Capture the cell that displays the provided text and extract its [X, Y] central coordinate. 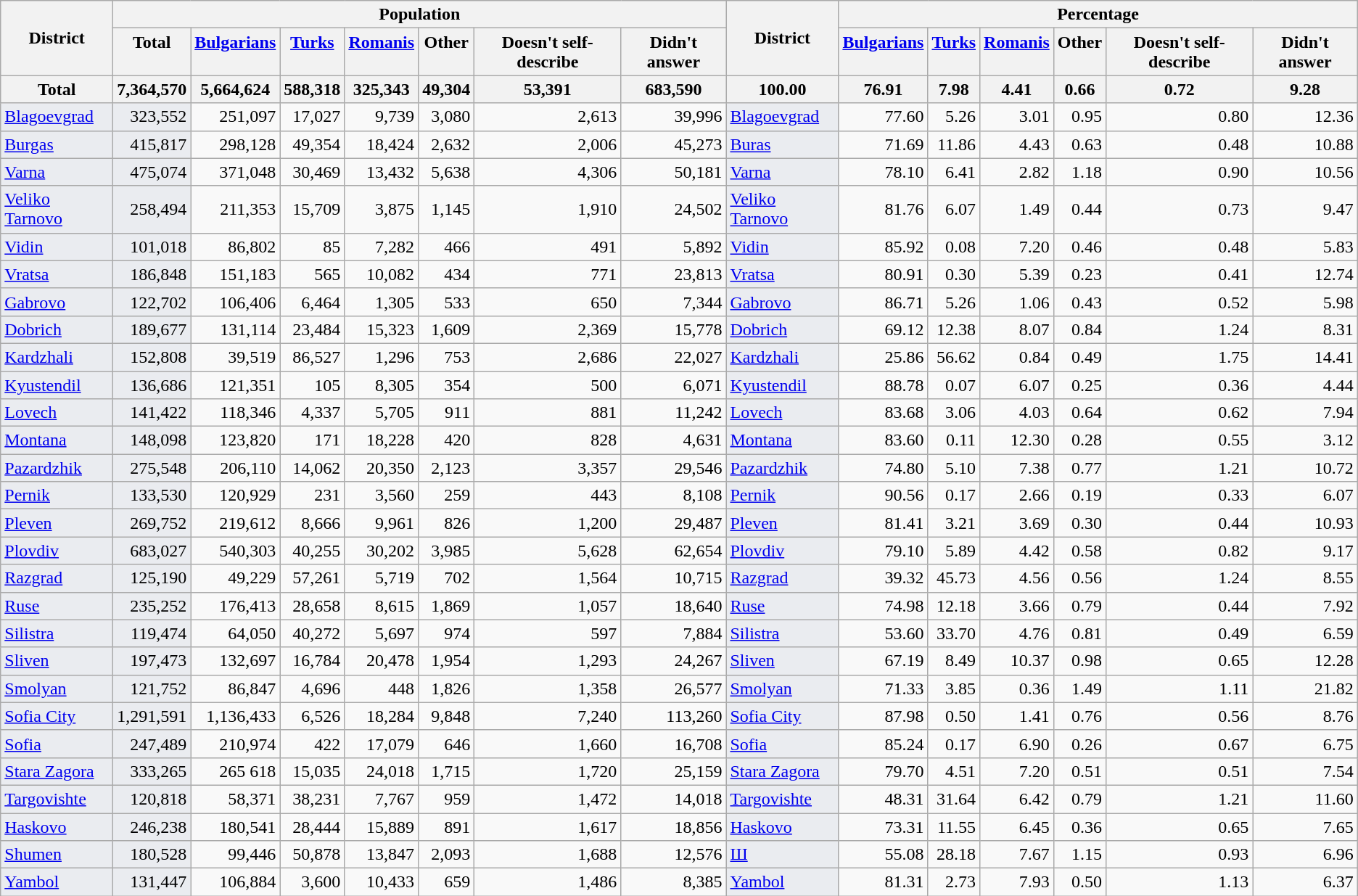
119,474 [152, 633]
6.96 [1305, 855]
5.83 [1305, 247]
9,739 [382, 117]
371,048 [235, 172]
420 [447, 440]
79.10 [884, 551]
15,889 [382, 826]
6.90 [1017, 744]
99,446 [235, 855]
0.63 [1079, 144]
49,304 [447, 89]
100.00 [782, 89]
1,564 [548, 578]
7,364,570 [152, 89]
683,027 [152, 551]
151,183 [235, 274]
1,688 [548, 855]
1,715 [447, 771]
106,406 [235, 302]
533 [447, 302]
1,296 [382, 357]
1,869 [447, 606]
76.91 [884, 89]
81.31 [884, 882]
85.24 [884, 744]
0.98 [1079, 661]
0.93 [1180, 855]
7.65 [1305, 826]
1,720 [548, 771]
2,093 [447, 855]
11.60 [1305, 799]
8,385 [673, 882]
12.18 [954, 606]
80.91 [884, 274]
121,351 [235, 385]
565 [312, 274]
0.90 [1180, 172]
11,242 [673, 413]
7.93 [1017, 882]
121,752 [152, 689]
0.73 [1180, 209]
6.59 [1305, 633]
491 [548, 247]
148,098 [152, 440]
0.81 [1079, 633]
8.76 [1305, 716]
14,062 [312, 468]
1,826 [447, 689]
2,613 [548, 117]
475,074 [152, 172]
0.77 [1079, 468]
259 [447, 496]
0.23 [1079, 274]
17,079 [382, 744]
659 [447, 882]
29,546 [673, 468]
88.78 [884, 385]
40,255 [312, 551]
176,413 [235, 606]
5,697 [382, 633]
136,686 [152, 385]
7.38 [1017, 468]
891 [447, 826]
7,767 [382, 799]
31.64 [954, 799]
7,282 [382, 247]
180,528 [152, 855]
9,848 [447, 716]
Buras [782, 144]
24,018 [382, 771]
10,082 [382, 274]
4.44 [1305, 385]
0.76 [1079, 716]
74.98 [884, 606]
74.80 [884, 468]
11.55 [954, 826]
5.39 [1017, 274]
48.31 [884, 799]
15,778 [673, 329]
7.54 [1305, 771]
141,422 [152, 413]
83.60 [884, 440]
0.66 [1079, 89]
18,640 [673, 606]
3,985 [447, 551]
323,552 [152, 117]
4.41 [1017, 89]
219,612 [235, 523]
5,892 [673, 247]
39,996 [673, 117]
13,432 [382, 172]
5,664,624 [235, 89]
7.92 [1305, 606]
0.55 [1180, 440]
246,238 [152, 826]
646 [447, 744]
1,660 [548, 744]
171 [312, 440]
0.43 [1079, 302]
28,444 [312, 826]
132,697 [235, 661]
15,709 [312, 209]
118,346 [235, 413]
6,464 [312, 302]
10,433 [382, 882]
5,719 [382, 578]
210,974 [235, 744]
5,705 [382, 413]
6.37 [1305, 882]
85.92 [884, 247]
10.72 [1305, 468]
2.82 [1017, 172]
16,708 [673, 744]
12.36 [1305, 117]
211,353 [235, 209]
231 [312, 496]
53,391 [548, 89]
911 [447, 413]
0.26 [1079, 744]
8.31 [1305, 329]
24,502 [673, 209]
4.56 [1017, 578]
105 [312, 385]
3,080 [447, 117]
Burgas [57, 144]
1,472 [548, 799]
2,006 [548, 144]
101,018 [152, 247]
23,813 [673, 274]
10.56 [1305, 172]
8,666 [312, 523]
1.75 [1180, 357]
771 [548, 274]
0.41 [1180, 274]
106,884 [235, 882]
597 [548, 633]
20,478 [382, 661]
959 [447, 799]
71.33 [884, 689]
8,615 [382, 606]
56.62 [954, 357]
Population [419, 15]
247,489 [152, 744]
6,071 [673, 385]
828 [548, 440]
1,910 [548, 209]
0.33 [1180, 496]
12,576 [673, 855]
7.98 [954, 89]
258,494 [152, 209]
1,200 [548, 523]
1,291,591 [152, 716]
123,820 [235, 440]
25.86 [884, 357]
0.08 [954, 247]
9.17 [1305, 551]
81.41 [884, 523]
85 [312, 247]
1,954 [447, 661]
10.37 [1017, 661]
325,343 [382, 89]
3.21 [954, 523]
0.07 [954, 385]
1,486 [548, 882]
7,344 [673, 302]
3,875 [382, 209]
9.47 [1305, 209]
0.19 [1079, 496]
5,628 [548, 551]
4.76 [1017, 633]
1.41 [1017, 716]
251,097 [235, 117]
10.93 [1305, 523]
4,696 [312, 689]
13,847 [382, 855]
113,260 [673, 716]
83.68 [884, 413]
0.72 [1180, 89]
9,961 [382, 523]
8,305 [382, 385]
1.06 [1017, 302]
69.12 [884, 329]
1.13 [1180, 882]
86,802 [235, 247]
0.25 [1079, 385]
3,600 [312, 882]
131,447 [152, 882]
881 [548, 413]
186,848 [152, 274]
650 [548, 302]
23,484 [312, 329]
14.41 [1305, 357]
55.08 [884, 855]
354 [447, 385]
0.67 [1180, 744]
265 618 [235, 771]
67.19 [884, 661]
206,110 [235, 468]
466 [447, 247]
2,632 [447, 144]
4.51 [954, 771]
6.75 [1305, 744]
753 [447, 357]
974 [447, 633]
1,136,433 [235, 716]
443 [548, 496]
3.01 [1017, 117]
8.07 [1017, 329]
22,027 [673, 357]
11.86 [954, 144]
4,337 [312, 413]
1,057 [548, 606]
434 [447, 274]
10,715 [673, 578]
6.45 [1017, 826]
1.11 [1180, 689]
5,638 [447, 172]
30,469 [312, 172]
45,273 [673, 144]
24,267 [673, 661]
7,240 [548, 716]
4.43 [1017, 144]
25,159 [673, 771]
0.62 [1180, 413]
86,527 [312, 357]
40,272 [312, 633]
702 [447, 578]
133,530 [152, 496]
1,305 [382, 302]
78.10 [884, 172]
3.12 [1305, 440]
0.11 [954, 440]
7.94 [1305, 413]
7.67 [1017, 855]
120,929 [235, 496]
131,114 [235, 329]
12.30 [1017, 440]
26,577 [673, 689]
0.52 [1180, 302]
448 [382, 689]
683,590 [673, 89]
0.95 [1079, 117]
53.60 [884, 633]
540,303 [235, 551]
16,784 [312, 661]
0.80 [1180, 117]
1,145 [447, 209]
50,878 [312, 855]
588,318 [312, 89]
58,371 [235, 799]
2,686 [548, 357]
12.38 [954, 329]
21.82 [1305, 689]
0.64 [1079, 413]
49,354 [312, 144]
73.31 [884, 826]
Ш [782, 855]
0.46 [1079, 247]
6.42 [1017, 799]
12.74 [1305, 274]
12.28 [1305, 661]
180,541 [235, 826]
45.73 [954, 578]
1,617 [548, 826]
333,265 [152, 771]
2.73 [954, 882]
275,548 [152, 468]
2,369 [548, 329]
1.15 [1079, 855]
14,018 [673, 799]
18,856 [673, 826]
0.58 [1079, 551]
86,847 [235, 689]
1,609 [447, 329]
17,027 [312, 117]
189,677 [152, 329]
7,884 [673, 633]
0.28 [1079, 440]
50,181 [673, 172]
4,306 [548, 172]
8.49 [954, 661]
39.32 [884, 578]
10.88 [1305, 144]
38,231 [312, 799]
2.66 [1017, 496]
2,123 [447, 468]
3.69 [1017, 523]
90.56 [884, 496]
3,560 [382, 496]
6,526 [312, 716]
1,293 [548, 661]
3,357 [548, 468]
18,424 [382, 144]
8,108 [673, 496]
49,229 [235, 578]
122,702 [152, 302]
18,228 [382, 440]
Percentage [1098, 15]
30,202 [382, 551]
20,350 [382, 468]
8.55 [1305, 578]
28.18 [954, 855]
4.42 [1017, 551]
Shumen [57, 855]
120,818 [152, 799]
1,358 [548, 689]
5.89 [954, 551]
86.71 [884, 302]
235,252 [152, 606]
6.41 [954, 172]
5.10 [954, 468]
0.82 [1180, 551]
269,752 [152, 523]
18,284 [382, 716]
15,035 [312, 771]
71.69 [884, 144]
57,261 [312, 578]
28,658 [312, 606]
87.98 [884, 716]
4,631 [673, 440]
3.85 [954, 689]
500 [548, 385]
62,654 [673, 551]
298,128 [235, 144]
79.70 [884, 771]
33.70 [954, 633]
4.03 [1017, 413]
29,487 [673, 523]
64,050 [235, 633]
5.98 [1305, 302]
15,323 [382, 329]
81.76 [884, 209]
415,817 [152, 144]
1.18 [1079, 172]
77.60 [884, 117]
152,808 [152, 357]
422 [312, 744]
39,519 [235, 357]
125,190 [152, 578]
826 [447, 523]
3.66 [1017, 606]
9.28 [1305, 89]
197,473 [152, 661]
3.06 [954, 413]
